Return [X, Y] of the center of cell containing provided text 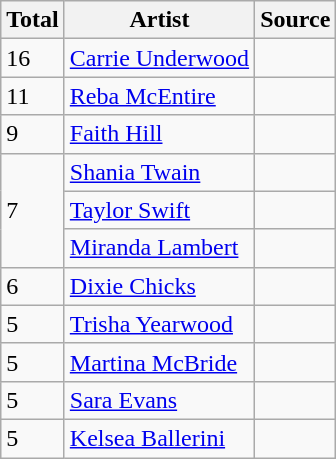
Martina McBride [159, 362]
Carrie Underwood [159, 58]
Faith Hill [159, 134]
16 [33, 58]
Reba McEntire [159, 96]
Miranda Lambert [159, 248]
Trisha Yearwood [159, 324]
6 [33, 286]
11 [33, 96]
7 [33, 210]
Artist [159, 20]
Kelsea Ballerini [159, 438]
Taylor Swift [159, 210]
Dixie Chicks [159, 286]
Shania Twain [159, 172]
Sara Evans [159, 400]
Source [296, 20]
9 [33, 134]
Total [33, 20]
